Find where the given text appears and provide that cell's center as [x, y] coordinate. 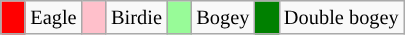
Double bogey [342, 17]
Eagle [53, 17]
Birdie [136, 17]
Bogey [222, 17]
